Search for the cell housing the specified text and yield its (X, Y) center coordinate. 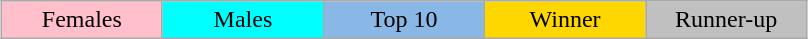
Runner-up (726, 20)
Winner (566, 20)
Top 10 (404, 20)
Females (82, 20)
Males (242, 20)
